Capture the cell that displays the provided text and extract its (x, y) central coordinate. 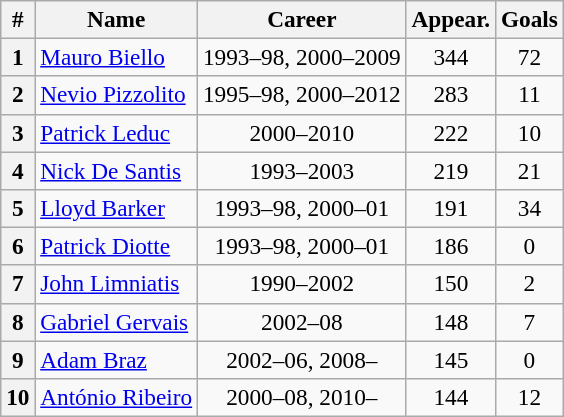
2002–08 (302, 322)
Appear. (450, 19)
2000–08, 2010– (302, 397)
11 (530, 95)
1995–98, 2000–2012 (302, 95)
António Ribeiro (116, 397)
8 (18, 322)
12 (530, 397)
21 (530, 170)
4 (18, 170)
145 (450, 359)
283 (450, 95)
3 (18, 133)
148 (450, 322)
Patrick Diotte (116, 246)
344 (450, 57)
2002–06, 2008– (302, 359)
144 (450, 397)
186 (450, 246)
Mauro Biello (116, 57)
Nevio Pizzolito (116, 95)
Career (302, 19)
Nick De Santis (116, 170)
1 (18, 57)
150 (450, 284)
Lloyd Barker (116, 208)
1990–2002 (302, 284)
Gabriel Gervais (116, 322)
Name (116, 19)
9 (18, 359)
1993–2003 (302, 170)
# (18, 19)
6 (18, 246)
34 (530, 208)
Patrick Leduc (116, 133)
Goals (530, 19)
222 (450, 133)
5 (18, 208)
2000–2010 (302, 133)
191 (450, 208)
219 (450, 170)
72 (530, 57)
1993–98, 2000–2009 (302, 57)
John Limniatis (116, 284)
Adam Braz (116, 359)
